Detect which cell encompasses the target text, then output its [x, y] center coordinate. 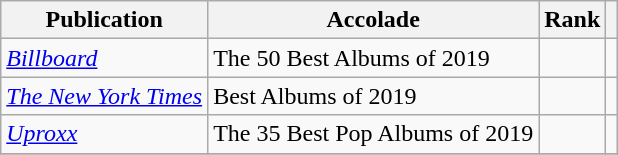
Uproxx [104, 134]
Billboard [104, 58]
The 50 Best Albums of 2019 [374, 58]
Best Albums of 2019 [374, 96]
The New York Times [104, 96]
The 35 Best Pop Albums of 2019 [374, 134]
Publication [104, 20]
Accolade [374, 20]
Rank [572, 20]
